Provide the [X, Y] coordinate of the cell's center where the given text is located.  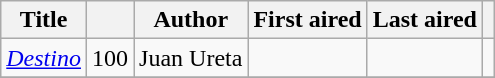
Author [191, 20]
Destino [44, 58]
Juan Ureta [191, 58]
Title [44, 20]
First aired [308, 20]
Last aired [424, 20]
100 [110, 58]
